Output the [X, Y] coordinate of the center of the cell containing the given text.  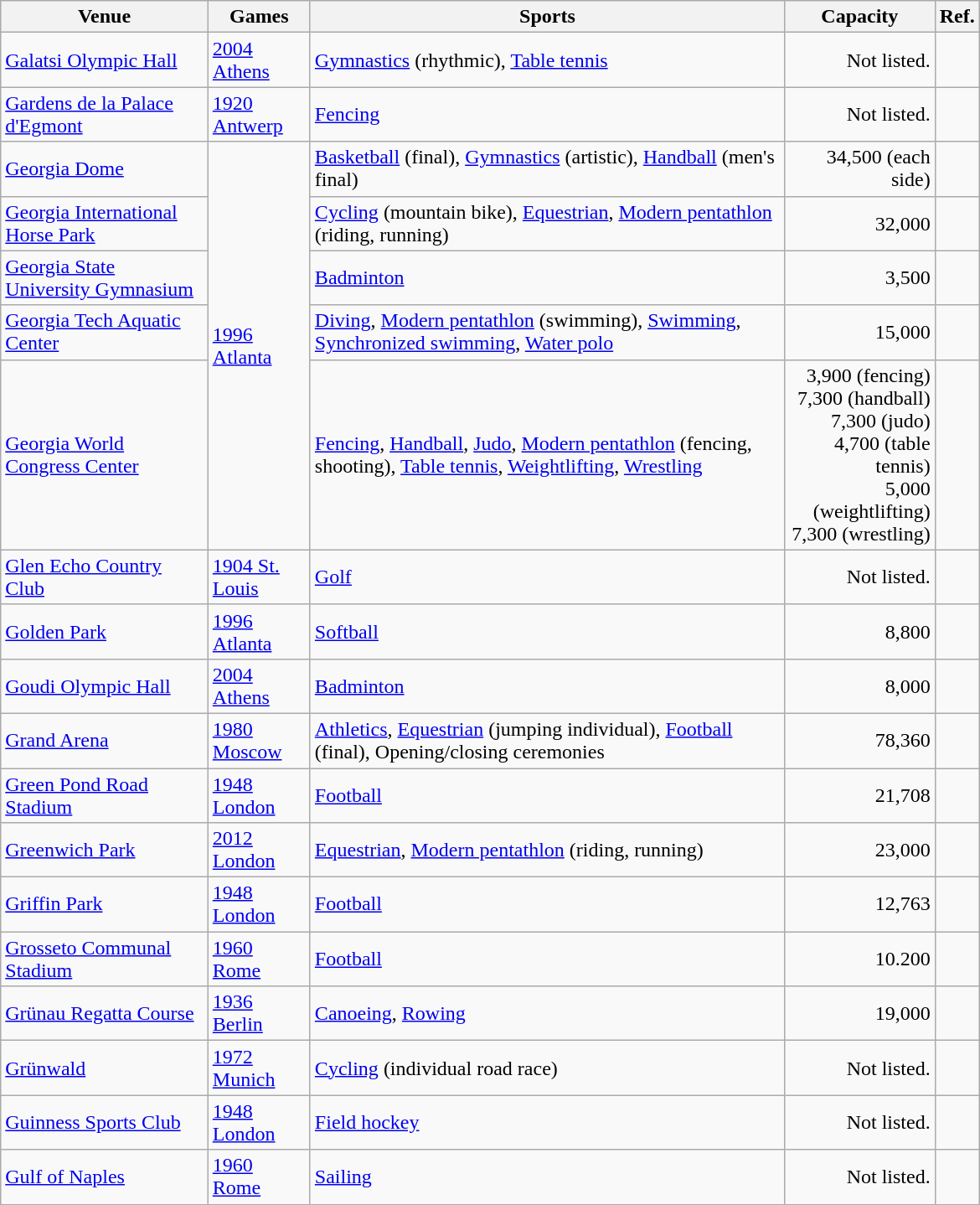
Grünwald [105, 1068]
Guinness Sports Club [105, 1123]
Diving, Modern pentathlon (swimming), Swimming, Synchronized swimming, Water polo [547, 332]
23,000 [860, 850]
12,763 [860, 905]
Glen Echo Country Club [105, 577]
Equestrian, Modern pentathlon (riding, running) [547, 850]
Galatsi Olympic Hall [105, 60]
Sailing [547, 1177]
Georgia World Congress Center [105, 454]
34,500 (each side) [860, 169]
Grünau Regatta Course [105, 1014]
Fencing [547, 114]
1936 Berlin [259, 1014]
1904 St. Louis [259, 577]
10.200 [860, 959]
Cycling (mountain bike), Equestrian, Modern pentathlon (riding, running) [547, 223]
8,800 [860, 632]
Venue [105, 17]
2012 London [259, 850]
Greenwich Park [105, 850]
Gulf of Naples [105, 1177]
Capacity [860, 17]
Grand Arena [105, 741]
Games [259, 17]
Golden Park [105, 632]
Ref. [957, 17]
1972 Munich [259, 1068]
Georgia Tech Aquatic Center [105, 332]
Basketball (final), Gymnastics (artistic), Handball (men's final) [547, 169]
Athletics, Equestrian (jumping individual), Football (final), Opening/closing ceremonies [547, 741]
Sports [547, 17]
32,000 [860, 223]
Goudi Olympic Hall [105, 685]
15,000 [860, 332]
78,360 [860, 741]
Grosseto Communal Stadium [105, 959]
Georgia Dome [105, 169]
Cycling (individual road race) [547, 1068]
Griffin Park [105, 905]
3,500 [860, 278]
Georgia International Horse Park [105, 223]
3,900 (fencing)7,300 (handball)7,300 (judo)4,700 (table tennis)5,000 (weightlifting)7,300 (wrestling) [860, 454]
19,000 [860, 1014]
1980 Moscow [259, 741]
1920 Antwerp [259, 114]
Golf [547, 577]
Green Pond Road Stadium [105, 794]
8,000 [860, 685]
Field hockey [547, 1123]
Fencing, Handball, Judo, Modern pentathlon (fencing, shooting), Table tennis, Weightlifting, Wrestling [547, 454]
Gardens de la Palace d'Egmont [105, 114]
Softball [547, 632]
Georgia State University Gymnasium [105, 278]
Gymnastics (rhythmic), Table tennis [547, 60]
Canoeing, Rowing [547, 1014]
21,708 [860, 794]
